Scan for the cell matching the given text and deliver its [X, Y] coordinate at center. 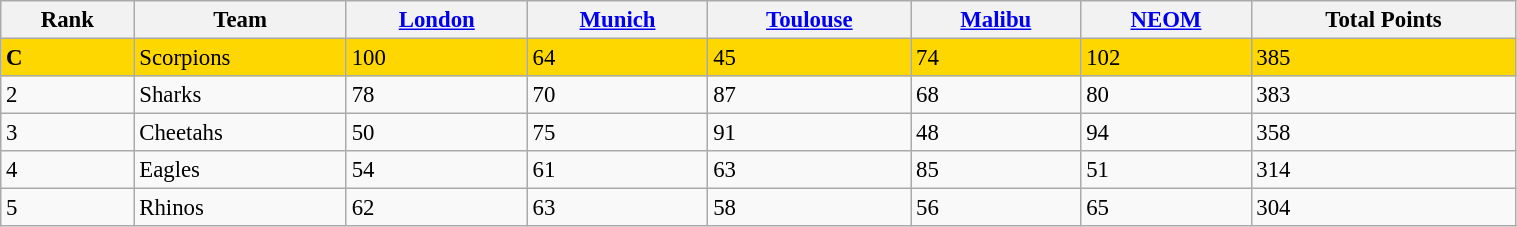
C [68, 58]
58 [810, 208]
61 [618, 170]
4 [68, 170]
80 [1166, 95]
78 [436, 95]
70 [618, 95]
65 [1166, 208]
314 [1384, 170]
100 [436, 58]
358 [1384, 133]
Scorpions [240, 58]
Toulouse [810, 20]
91 [810, 133]
Rank [68, 20]
Cheetahs [240, 133]
Rhinos [240, 208]
85 [996, 170]
304 [1384, 208]
Total Points [1384, 20]
5 [68, 208]
74 [996, 58]
50 [436, 133]
383 [1384, 95]
Team [240, 20]
94 [1166, 133]
62 [436, 208]
56 [996, 208]
64 [618, 58]
London [436, 20]
68 [996, 95]
385 [1384, 58]
48 [996, 133]
87 [810, 95]
45 [810, 58]
2 [68, 95]
3 [68, 133]
75 [618, 133]
51 [1166, 170]
54 [436, 170]
Sharks [240, 95]
NEOM [1166, 20]
Eagles [240, 170]
102 [1166, 58]
Munich [618, 20]
Malibu [996, 20]
